Identify which cell holds the provided text, then report its (X, Y) central coordinate. 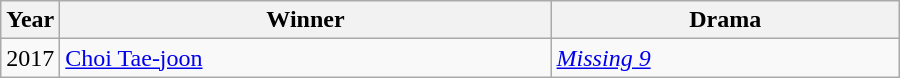
Winner (306, 20)
Drama (725, 20)
Missing 9 (725, 58)
Year (30, 20)
2017 (30, 58)
Choi Tae-joon (306, 58)
